Output the [x, y] coordinate of the center of the cell containing the given text.  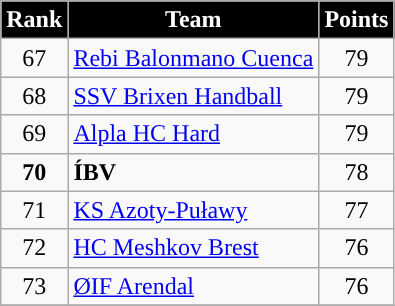
ØIF Arendal [194, 286]
Alpla HC Hard [194, 134]
Rebi Balonmano Cuenca [194, 58]
67 [34, 58]
Rank [34, 20]
Points [356, 20]
ÍBV [194, 172]
68 [34, 96]
72 [34, 248]
KS Azoty-Puławy [194, 210]
78 [356, 172]
69 [34, 134]
77 [356, 210]
HC Meshkov Brest [194, 248]
71 [34, 210]
Team [194, 20]
70 [34, 172]
73 [34, 286]
SSV Brixen Handball [194, 96]
